Extract the (X, Y) coordinate from the center of the cell holding the provided text.  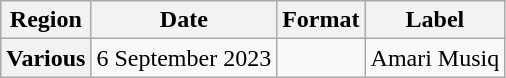
Amari Musiq (435, 58)
Label (435, 20)
Format (321, 20)
Date (184, 20)
Various (46, 58)
Region (46, 20)
6 September 2023 (184, 58)
